From the cell containing the given text, extract its center point as (x, y) coordinate. 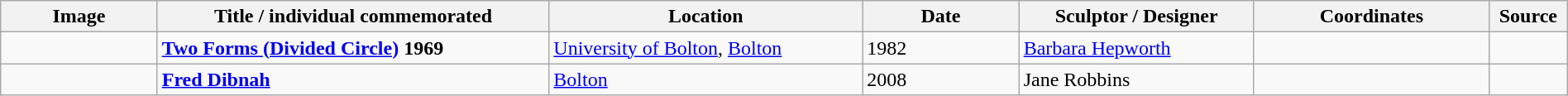
Location (706, 17)
Sculptor / Designer (1136, 17)
Date (941, 17)
Bolton (706, 79)
Jane Robbins (1136, 79)
Source (1528, 17)
Fred Dibnah (353, 79)
1982 (941, 48)
Barbara Hepworth (1136, 48)
2008 (941, 79)
Title / individual commemorated (353, 17)
Coordinates (1371, 17)
Two Forms (Divided Circle) 1969 (353, 48)
Image (79, 17)
University of Bolton, Bolton (706, 48)
